Return (x, y) of the center of cell containing provided text 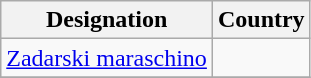
Country (261, 20)
Designation (107, 20)
Zadarski maraschino (107, 58)
